Return the (x, y) coordinate for the center point of the cell that contains the specified text.  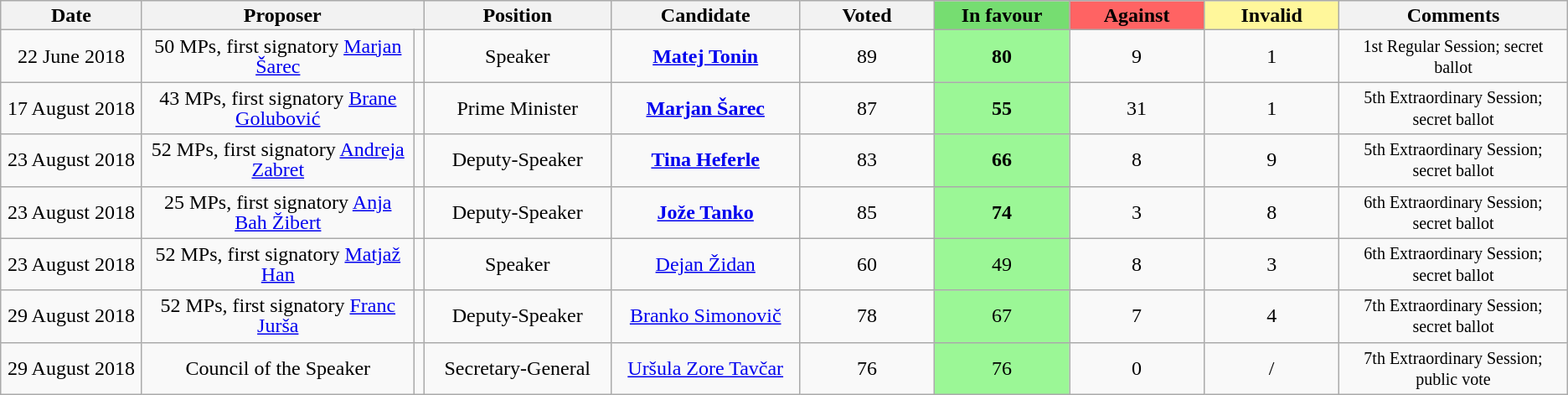
Secretary-General (518, 368)
67 (1002, 316)
In favour (1002, 15)
60 (866, 264)
7th Extraordinary Session; public vote (1454, 368)
1st Regular Session; secret ballot (1454, 56)
7th Extraordinary Session; secret ballot (1454, 316)
Matej Tonin (705, 56)
87 (866, 108)
83 (866, 160)
/ (1271, 368)
85 (866, 212)
89 (866, 56)
52 MPs, first signatory Matjaž Han (278, 264)
52 MPs, first signatory Andreja Zabret (278, 160)
4 (1271, 316)
31 (1137, 108)
Tina Heferle (705, 160)
50 MPs, first signatory Marjan Šarec (278, 56)
66 (1002, 160)
55 (1002, 108)
78 (866, 316)
Invalid (1271, 15)
74 (1002, 212)
25 MPs, first signatory Anja Bah Žibert (278, 212)
7 (1137, 316)
Proposer (282, 15)
Voted (866, 15)
22 June 2018 (71, 56)
80 (1002, 56)
17 August 2018 (71, 108)
43 MPs, first signatory Brane Golubović (278, 108)
Date (71, 15)
Candidate (705, 15)
Prime Minister (518, 108)
49 (1002, 264)
Marjan Šarec (705, 108)
Comments (1454, 15)
Against (1137, 15)
Council of the Speaker (278, 368)
Jože Tanko (705, 212)
Branko Simonovič (705, 316)
52 MPs, first signatory Franc Jurša (278, 316)
Uršula Zore Tavčar (705, 368)
Dejan Židan (705, 264)
0 (1137, 368)
Position (518, 15)
